Return the (X, Y) coordinate for the center point of the cell that contains the specified text.  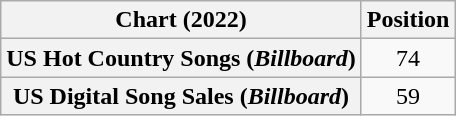
US Digital Song Sales (Billboard) (181, 96)
59 (408, 96)
74 (408, 58)
Position (408, 20)
US Hot Country Songs (Billboard) (181, 58)
Chart (2022) (181, 20)
